Scan for the cell matching the given text and deliver its (X, Y) coordinate at center. 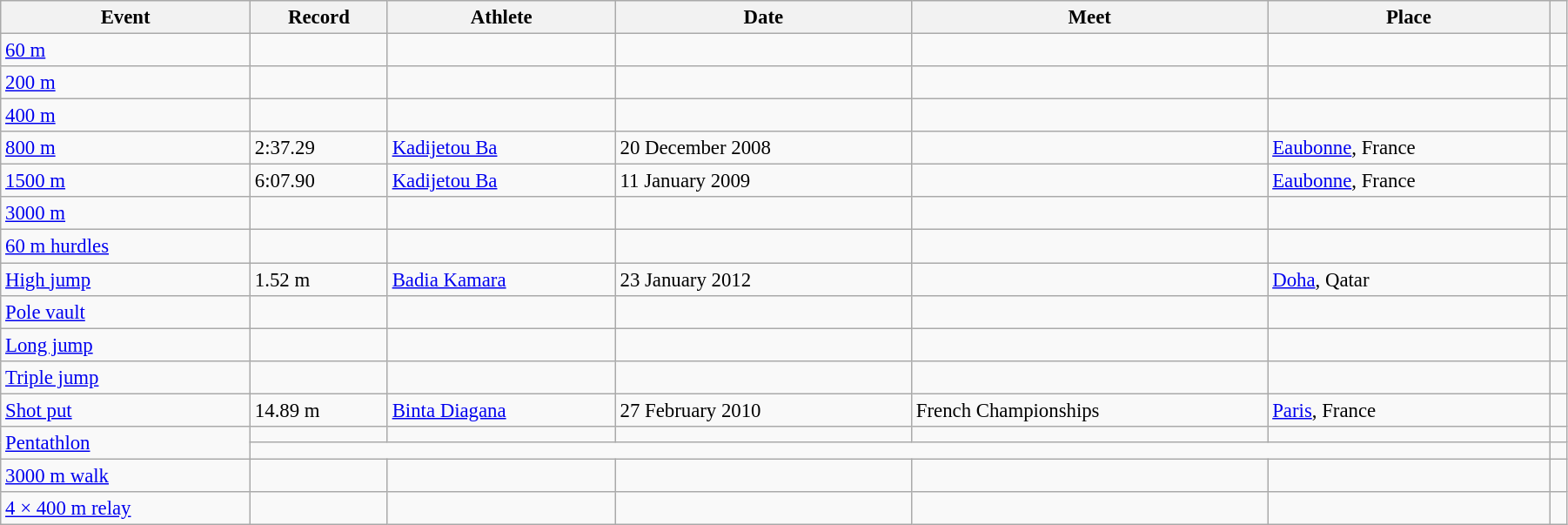
200 m (125, 83)
Pole vault (125, 312)
60 m (125, 50)
Place (1409, 17)
Pentathlon (125, 443)
14.89 m (319, 410)
Shot put (125, 410)
800 m (125, 148)
Doha, Qatar (1409, 279)
High jump (125, 279)
Meet (1089, 17)
Paris, France (1409, 410)
400 m (125, 116)
Badia Kamara (501, 279)
Event (125, 17)
1.52 m (319, 279)
Binta Diagana (501, 410)
4 × 400 m relay (125, 508)
20 December 2008 (763, 148)
60 m hurdles (125, 246)
2:37.29 (319, 148)
Long jump (125, 345)
Record (319, 17)
27 February 2010 (763, 410)
11 January 2009 (763, 181)
Athlete (501, 17)
1500 m (125, 181)
3000 m walk (125, 475)
Triple jump (125, 377)
3000 m (125, 213)
Date (763, 17)
French Championships (1089, 410)
6:07.90 (319, 181)
23 January 2012 (763, 279)
